Extract the [x, y] coordinate from the center of the cell holding the provided text.  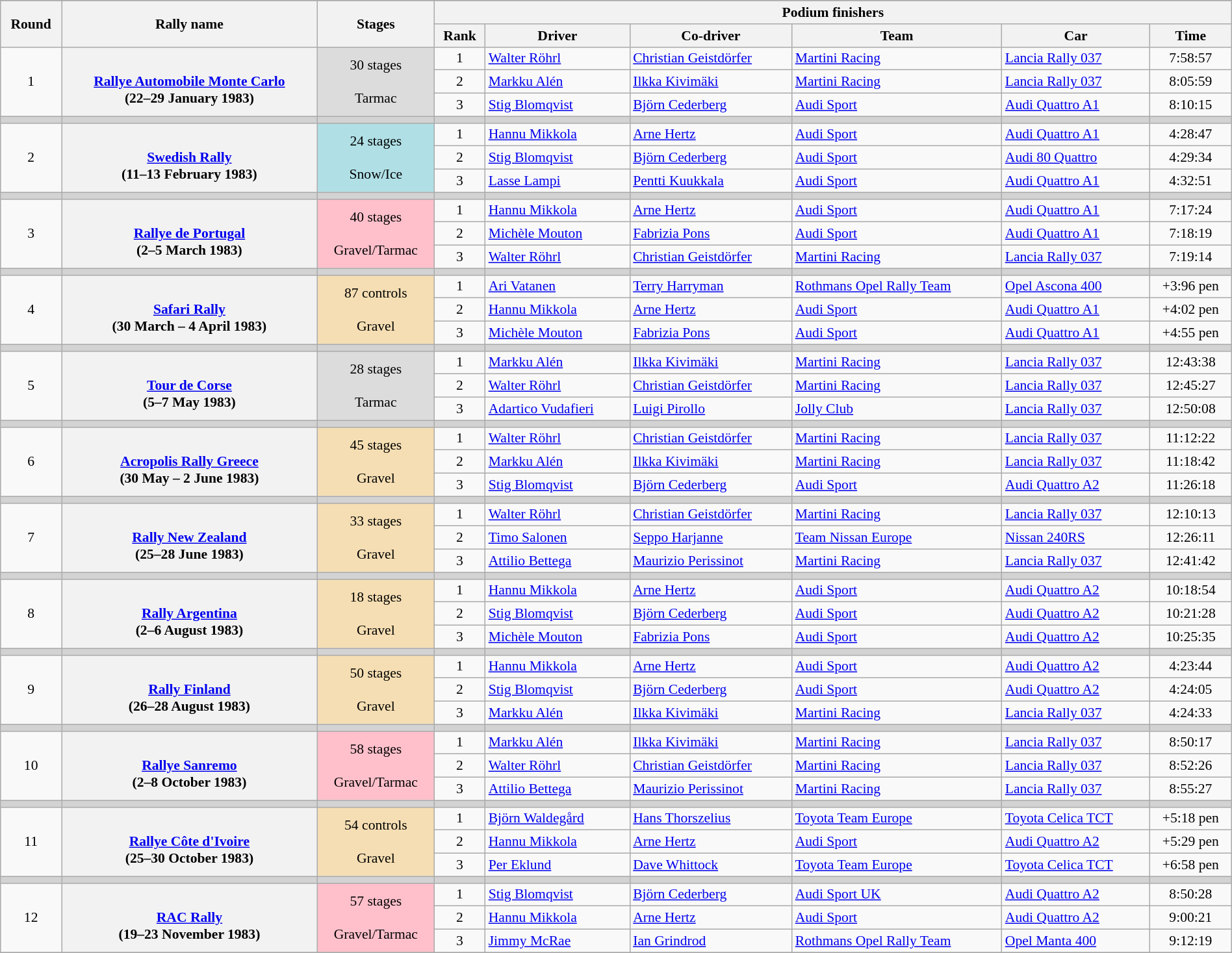
Jimmy McRae [558, 941]
6 [31, 461]
Dave Whittock [711, 865]
7:19:14 [1190, 257]
Rally New Zealand(25–28 June 1983) [190, 538]
Podium finishers [833, 12]
28 stagesTarmac [376, 386]
54 controlsGravel [376, 842]
7 [31, 538]
Audi Sport UK [897, 895]
8:52:26 [1190, 766]
Rank [459, 36]
Acropolis Rally Greece(30 May – 2 June 1983) [190, 461]
12:50:08 [1190, 409]
4 [31, 309]
Rallye de Portugal(2–5 March 1983) [190, 234]
12:43:38 [1190, 362]
10:21:28 [1190, 614]
4:29:34 [1190, 158]
Lasse Lampi [558, 181]
33 stagesGravel [376, 538]
Rallye Côte d'Ivoire(25–30 October 1983) [190, 842]
Ian Grindrod [711, 941]
11:12:22 [1190, 438]
Time [1190, 36]
Björn Waldegård [558, 819]
8:55:27 [1190, 789]
9:12:19 [1190, 941]
Seppo Harjanne [711, 538]
24 stagesSnow/Ice [376, 157]
87 controlsGravel [376, 309]
Rally Argentina(2–6 August 1983) [190, 613]
12:41:42 [1190, 561]
8:10:15 [1190, 105]
Luigi Pirollo [711, 409]
Opel Ascona 400 [1076, 286]
Jolly Club [897, 409]
+4:55 pen [1190, 333]
Team [897, 36]
4:23:44 [1190, 667]
Timo Salonen [558, 538]
Rallye Automobile Monte Carlo(22–29 January 1983) [190, 82]
+4:02 pen [1190, 310]
Round [31, 23]
Safari Rally(30 March – 4 April 1983) [190, 309]
Terry Harryman [711, 286]
40 stagesGravel/Tarmac [376, 234]
10:25:35 [1190, 637]
4:32:51 [1190, 181]
58 stagesGravel/Tarmac [376, 765]
Pentti Kuukkala [711, 181]
Co-driver [711, 36]
RAC Rally(19–23 November 1983) [190, 917]
+5:18 pen [1190, 819]
Opel Manta 400 [1076, 941]
Rallye Sanremo(2–8 October 1983) [190, 765]
8:50:28 [1190, 895]
10 [31, 765]
9 [31, 690]
Swedish Rally(11–13 February 1983) [190, 157]
Team Nissan Europe [897, 538]
12:10:13 [1190, 515]
Tour de Corse(5–7 May 1983) [190, 386]
12 [31, 917]
12:26:11 [1190, 538]
Audi 80 Quattro [1076, 158]
Hans Thorszelius [711, 819]
11:26:18 [1190, 485]
+5:29 pen [1190, 842]
12:45:27 [1190, 386]
45 stagesGravel [376, 461]
Per Eklund [558, 865]
Ari Vatanen [558, 286]
4:24:05 [1190, 690]
30 stagesTarmac [376, 82]
5 [31, 386]
11 [31, 842]
+6:58 pen [1190, 865]
Rally name [190, 23]
9:00:21 [1190, 918]
Rally Finland(26–28 August 1983) [190, 690]
8 [31, 613]
4:28:47 [1190, 134]
Adartico Vudafieri [558, 409]
57 stagesGravel/Tarmac [376, 917]
Nissan 240RS [1076, 538]
8:50:17 [1190, 743]
50 stagesGravel [376, 690]
11:18:42 [1190, 462]
8:05:59 [1190, 82]
7:58:57 [1190, 58]
+3:96 pen [1190, 286]
Car [1076, 36]
4:24:33 [1190, 713]
18 stagesGravel [376, 613]
7:17:24 [1190, 210]
7:18:19 [1190, 234]
Stages [376, 23]
10:18:54 [1190, 591]
Driver [558, 36]
